Return [x, y] of the center of cell containing provided text 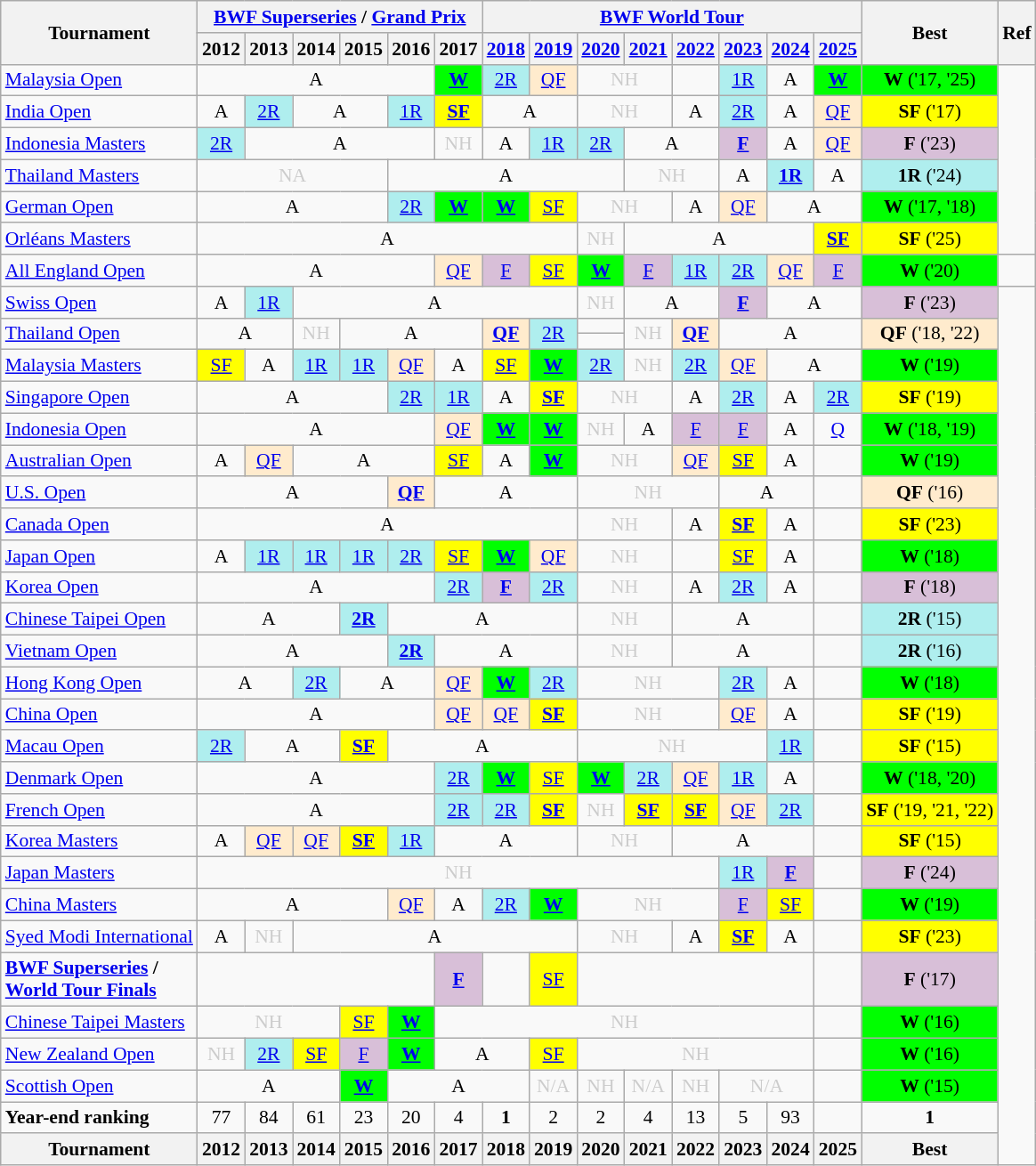
93 [790, 1118]
84 [269, 1118]
W ('18, '19) [929, 429]
Ref [1016, 32]
F ('17) [929, 979]
China Masters [100, 905]
Singapore Open [100, 398]
Korea Open [100, 587]
Orléans Masters [100, 239]
Thailand Open [100, 334]
2R ('16) [929, 652]
Canada Open [100, 524]
Malaysia Masters [100, 366]
German Open [100, 207]
Swiss Open [100, 303]
All England Open [100, 271]
Q [838, 429]
QF ('18, '22) [929, 334]
Macau Open [100, 747]
Year-end ranking [100, 1118]
BWF Superseries / Grand Prix [340, 17]
Korea Masters [100, 841]
New Zealand Open [100, 1055]
W ('18, '20) [929, 778]
Indonesia Open [100, 429]
French Open [100, 810]
23 [363, 1118]
U.S. Open [100, 493]
Syed Modi International [100, 936]
China Open [100, 715]
SF ('17) [929, 112]
2R ('15) [929, 619]
Indonesia Masters [100, 144]
13 [696, 1118]
5 [742, 1118]
Malaysia Open [100, 80]
Chinese Taipei Masters [100, 1023]
61 [315, 1118]
India Open [100, 112]
BWF Superseries / World Tour Finals [100, 979]
W ('17, '18) [929, 207]
77 [221, 1118]
QF ('16) [929, 493]
W ('15) [929, 1086]
BWF World Tour [672, 17]
Hong Kong Open [100, 683]
SF ('19, '21, '22) [929, 810]
Thailand Masters [100, 175]
W ('20) [929, 271]
Australian Open [100, 461]
Vietnam Open [100, 652]
F ('18) [929, 587]
20 [411, 1118]
W ('17, '25) [929, 80]
SF ('25) [929, 239]
NA [292, 175]
F ('24) [929, 873]
Japan Masters [100, 873]
Chinese Taipei Open [100, 619]
Scottish Open [100, 1086]
1R ('24) [929, 175]
Japan Open [100, 556]
Denmark Open [100, 778]
